Detect which cell encompasses the target text, then output its [x, y] center coordinate. 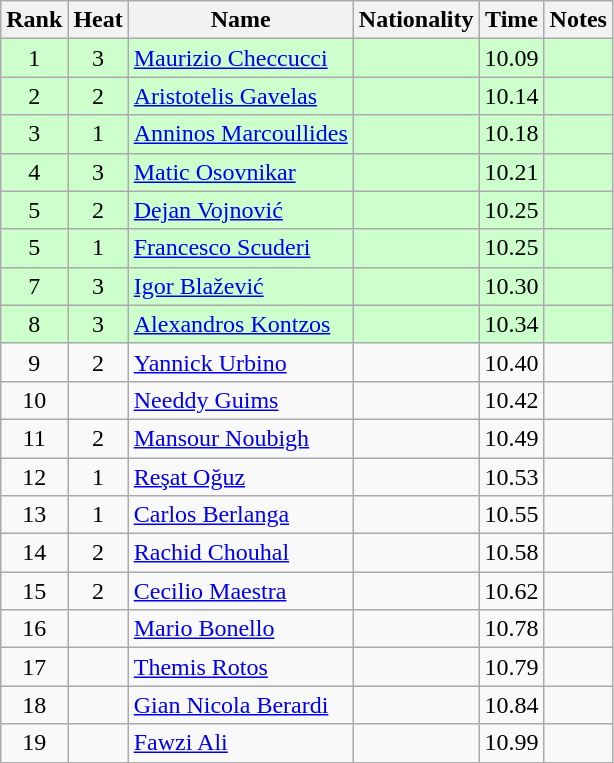
18 [34, 705]
4 [34, 172]
10.42 [512, 400]
10.21 [512, 172]
10.62 [512, 591]
Francesco Scuderi [240, 248]
Rachid Chouhal [240, 553]
10.58 [512, 553]
Matic Osovnikar [240, 172]
Yannick Urbino [240, 362]
19 [34, 743]
Nationality [416, 20]
11 [34, 438]
7 [34, 286]
Fawzi Ali [240, 743]
Alexandros Kontzos [240, 324]
Name [240, 20]
Aristotelis Gavelas [240, 96]
16 [34, 629]
Anninos Marcoullides [240, 134]
Igor Blažević [240, 286]
9 [34, 362]
10.14 [512, 96]
13 [34, 515]
10.55 [512, 515]
Mario Bonello [240, 629]
10.78 [512, 629]
Cecilio Maestra [240, 591]
17 [34, 667]
10.79 [512, 667]
Rank [34, 20]
12 [34, 477]
Reşat Oğuz [240, 477]
Mansour Noubigh [240, 438]
10 [34, 400]
10.34 [512, 324]
Themis Rotos [240, 667]
10.09 [512, 58]
10.49 [512, 438]
10.99 [512, 743]
15 [34, 591]
14 [34, 553]
10.40 [512, 362]
Needdy Guims [240, 400]
Carlos Berlanga [240, 515]
Dejan Vojnović [240, 210]
Heat [98, 20]
Time [512, 20]
10.84 [512, 705]
10.30 [512, 286]
Notes [578, 20]
10.53 [512, 477]
8 [34, 324]
10.18 [512, 134]
Gian Nicola Berardi [240, 705]
Maurizio Checcucci [240, 58]
